Pinpoint the cell where the given text exists, returning its [X, Y] midpoint coordinate. 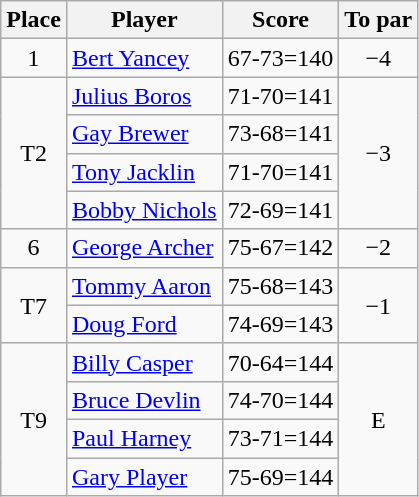
T2 [34, 153]
T7 [34, 305]
Gay Brewer [144, 134]
Bruce Devlin [144, 400]
−2 [378, 248]
Doug Ford [144, 324]
George Archer [144, 248]
To par [378, 20]
Tommy Aaron [144, 286]
Place [34, 20]
−3 [378, 153]
75-69=144 [280, 477]
75-67=142 [280, 248]
Player [144, 20]
6 [34, 248]
Score [280, 20]
72-69=141 [280, 210]
73-71=144 [280, 438]
Billy Casper [144, 362]
70-64=144 [280, 362]
Paul Harney [144, 438]
73-68=141 [280, 134]
Bobby Nichols [144, 210]
Bert Yancey [144, 58]
1 [34, 58]
Tony Jacklin [144, 172]
74-69=143 [280, 324]
74-70=144 [280, 400]
E [378, 419]
T9 [34, 419]
75-68=143 [280, 286]
67-73=140 [280, 58]
−4 [378, 58]
Julius Boros [144, 96]
−1 [378, 305]
Gary Player [144, 477]
